Identify which cell holds the provided text, then report its [x, y] central coordinate. 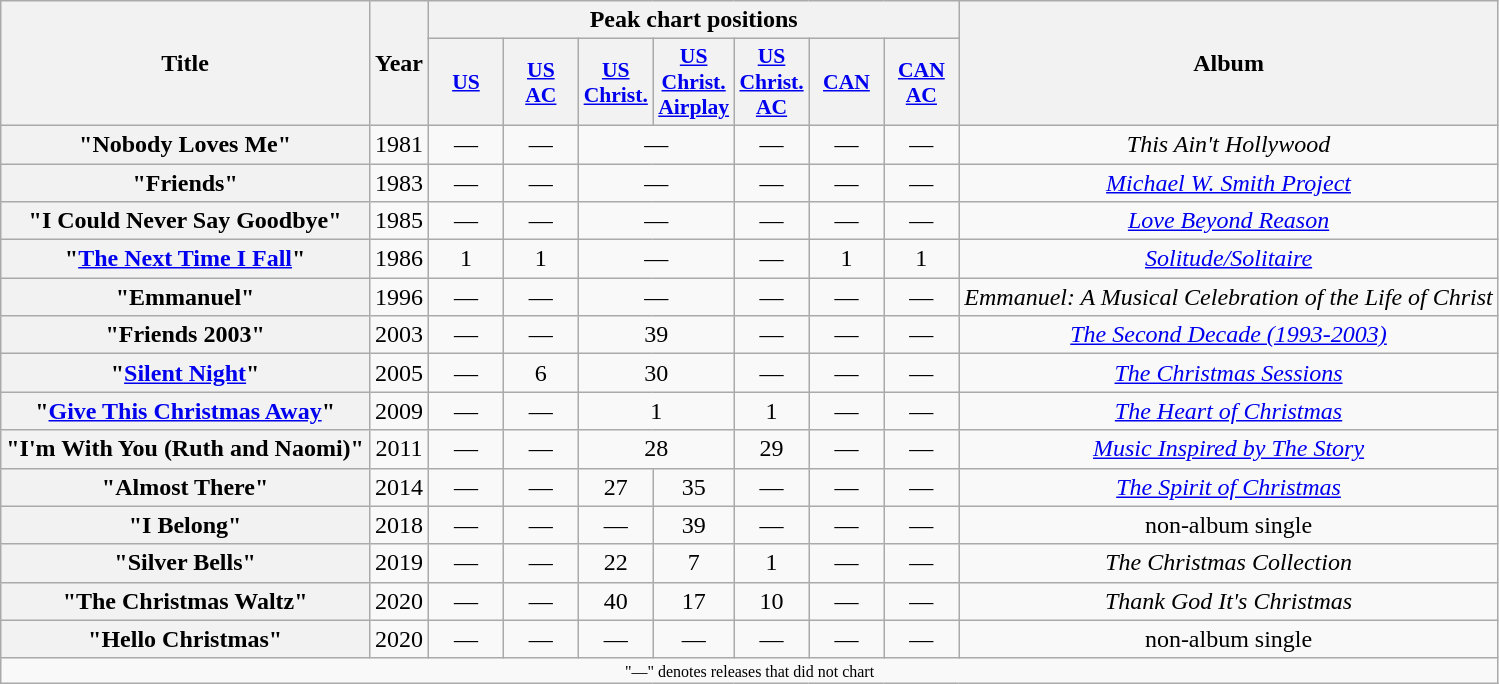
"The Christmas Waltz" [186, 601]
1983 [398, 183]
2014 [398, 487]
USChrist. Airplay [694, 82]
CAN [846, 82]
1985 [398, 221]
USChrist. [616, 82]
"The Next Time I Fall" [186, 259]
2003 [398, 335]
Love Beyond Reason [1228, 221]
2009 [398, 411]
Thank God It's Christmas [1228, 601]
Solitude/Solitaire [1228, 259]
USAC [540, 82]
7 [694, 563]
Emmanuel: A Musical Celebration of the Life of Christ [1228, 297]
6 [540, 373]
35 [694, 487]
1996 [398, 297]
17 [694, 601]
"Almost There" [186, 487]
CANAC [922, 82]
Year [398, 64]
Michael W. Smith Project [1228, 183]
Title [186, 64]
"Friends 2003" [186, 335]
10 [772, 601]
40 [616, 601]
"Silent Night" [186, 373]
The Christmas Sessions [1228, 373]
Music Inspired by The Story [1228, 449]
"Hello Christmas" [186, 639]
"I'm With You (Ruth and Naomi)" [186, 449]
"I Could Never Say Goodbye" [186, 221]
"Give This Christmas Away" [186, 411]
"Nobody Loves Me" [186, 144]
2019 [398, 563]
1986 [398, 259]
"Friends" [186, 183]
28 [656, 449]
27 [616, 487]
2005 [398, 373]
USChrist. AC [772, 82]
"Silver Bells" [186, 563]
"—" denotes releases that did not chart [750, 670]
The Heart of Christmas [1228, 411]
30 [656, 373]
US [466, 82]
The Christmas Collection [1228, 563]
1981 [398, 144]
The Second Decade (1993-2003) [1228, 335]
29 [772, 449]
2018 [398, 525]
"I Belong" [186, 525]
22 [616, 563]
This Ain't Hollywood [1228, 144]
Peak chart positions [693, 20]
"Emmanuel" [186, 297]
2011 [398, 449]
Album [1228, 64]
The Spirit of Christmas [1228, 487]
